Search for the cell housing the specified text and yield its (x, y) center coordinate. 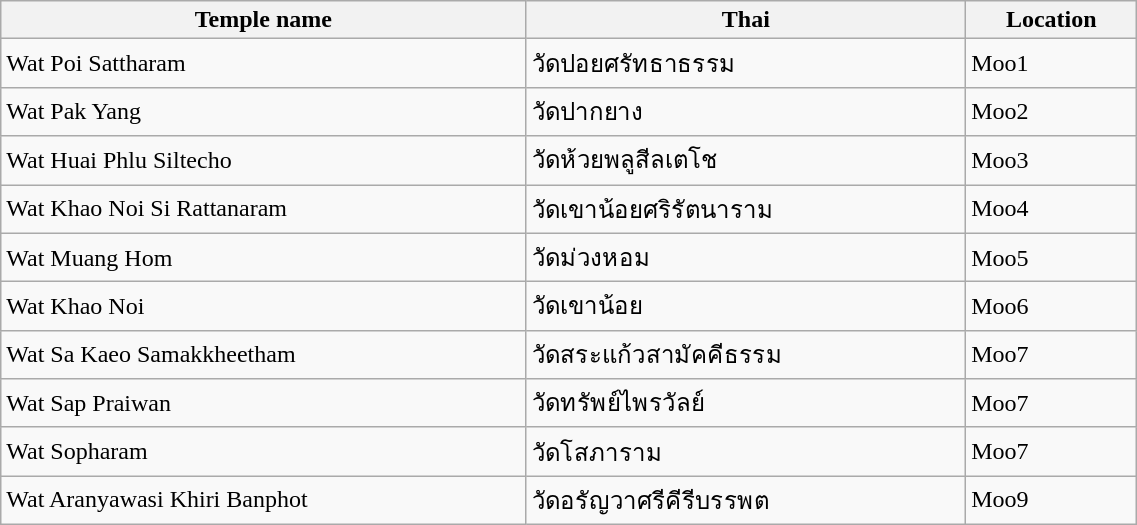
Moo9 (1052, 500)
วัดโสภาราม (746, 452)
Wat Pak Yang (264, 112)
Wat Muang Hom (264, 258)
วัดเขาน้อย (746, 306)
วัดสระแก้วสามัคคีธรรม (746, 354)
Moo4 (1052, 208)
Temple name (264, 20)
Wat Sap Praiwan (264, 404)
วัดห้วยพลูสีลเตโช (746, 160)
Moo5 (1052, 258)
วัดปากยาง (746, 112)
วัดทรัพย์ไพรวัลย์ (746, 404)
Wat Khao Noi Si Rattanaram (264, 208)
วัดม่วงหอม (746, 258)
Thai (746, 20)
Wat Huai Phlu Siltecho (264, 160)
Moo1 (1052, 64)
วัดอรัญวาศรีคีรีบรรพต (746, 500)
วัดปอยศรัทธาธรรม (746, 64)
Wat Poi Sattharam (264, 64)
Moo3 (1052, 160)
Moo2 (1052, 112)
Wat Sopharam (264, 452)
วัดเขาน้อยศริรัตนาราม (746, 208)
Wat Khao Noi (264, 306)
Wat Aranyawasi Khiri Banphot (264, 500)
Moo6 (1052, 306)
Location (1052, 20)
Wat Sa Kaeo Samakkheetham (264, 354)
